Locate the cell with the specified text and output its (x, y) center coordinate. 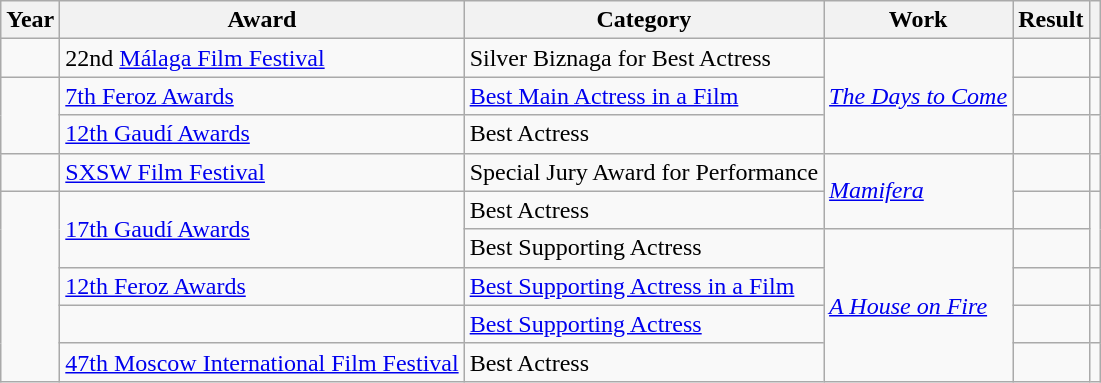
SXSW Film Festival (262, 172)
22nd Málaga Film Festival (262, 58)
47th Moscow International Film Festival (262, 362)
Mamifera (918, 191)
Special Jury Award for Performance (644, 172)
17th Gaudí Awards (262, 229)
Silver Biznaga for Best Actress (644, 58)
Best Supporting Actress in a Film (644, 286)
A House on Fire (918, 305)
Work (918, 20)
Award (262, 20)
The Days to Come (918, 96)
7th Feroz Awards (262, 96)
Best Main Actress in a Film (644, 96)
Result (1051, 20)
12th Feroz Awards (262, 286)
Category (644, 20)
Year (30, 20)
12th Gaudí Awards (262, 134)
